Determine the [X, Y] coordinate at the center of the cell enclosing the given text.  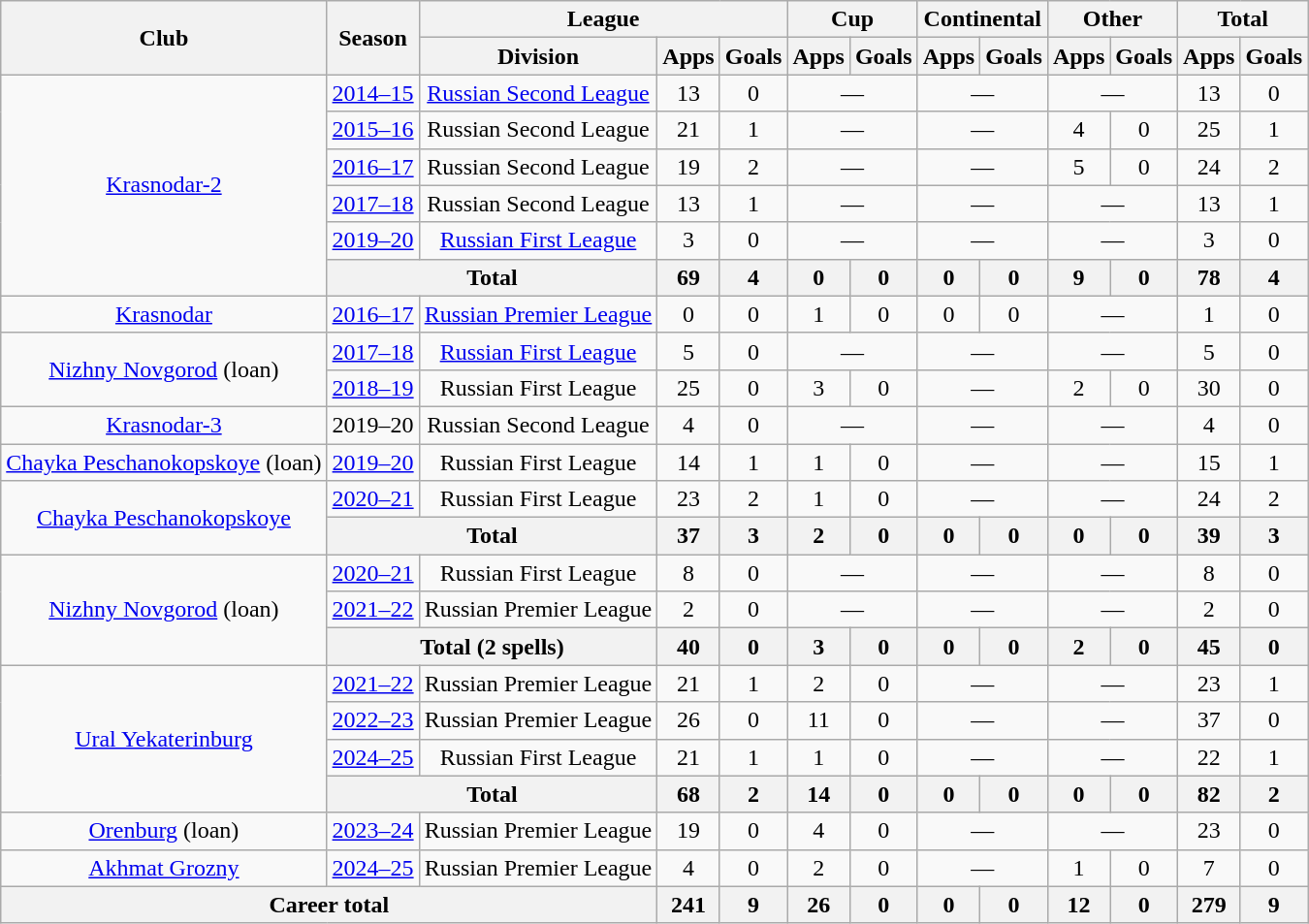
279 [1209, 905]
Career total [330, 905]
2022–23 [372, 720]
Orenburg (loan) [164, 831]
Ural Yekaterinburg [164, 739]
2014–15 [372, 93]
2023–24 [372, 831]
Club [164, 38]
30 [1209, 388]
39 [1209, 536]
69 [688, 277]
Other [1112, 19]
League [603, 19]
Krasnodar [164, 314]
Continental [982, 19]
12 [1078, 905]
Chayka Peschanokopskoye (loan) [164, 462]
22 [1209, 757]
Total (2 spells) [493, 647]
Cup [852, 19]
7 [1209, 868]
Division [538, 56]
78 [1209, 277]
Krasnodar-2 [164, 185]
2018–19 [372, 388]
11 [818, 720]
Chayka Peschanokopskoye [164, 518]
Akhmat Grozny [164, 868]
40 [688, 647]
82 [1209, 794]
68 [688, 794]
45 [1209, 647]
Krasnodar-3 [164, 425]
2015–16 [372, 130]
Season [372, 38]
15 [1209, 462]
241 [688, 905]
